Return the (x, y) coordinate for the center point of the cell that contains the specified text.  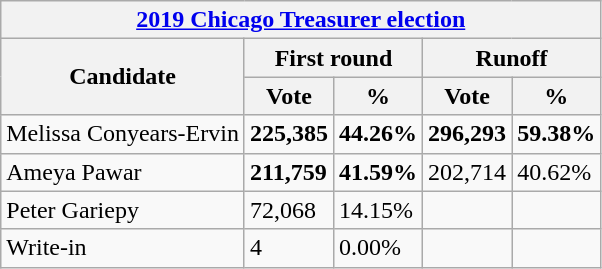
211,759 (288, 172)
Peter Gariepy (123, 210)
Melissa Conyears-Ervin (123, 134)
40.62% (556, 172)
14.15% (378, 210)
59.38% (556, 134)
First round (333, 58)
296,293 (468, 134)
0.00% (378, 248)
Runoff (512, 58)
4 (288, 248)
41.59% (378, 172)
44.26% (378, 134)
2019 Chicago Treasurer election (301, 20)
72,068 (288, 210)
225,385 (288, 134)
Candidate (123, 77)
Ameya Pawar (123, 172)
202,714 (468, 172)
Write-in (123, 248)
